Locate the cell with the specified text and output its (X, Y) center coordinate. 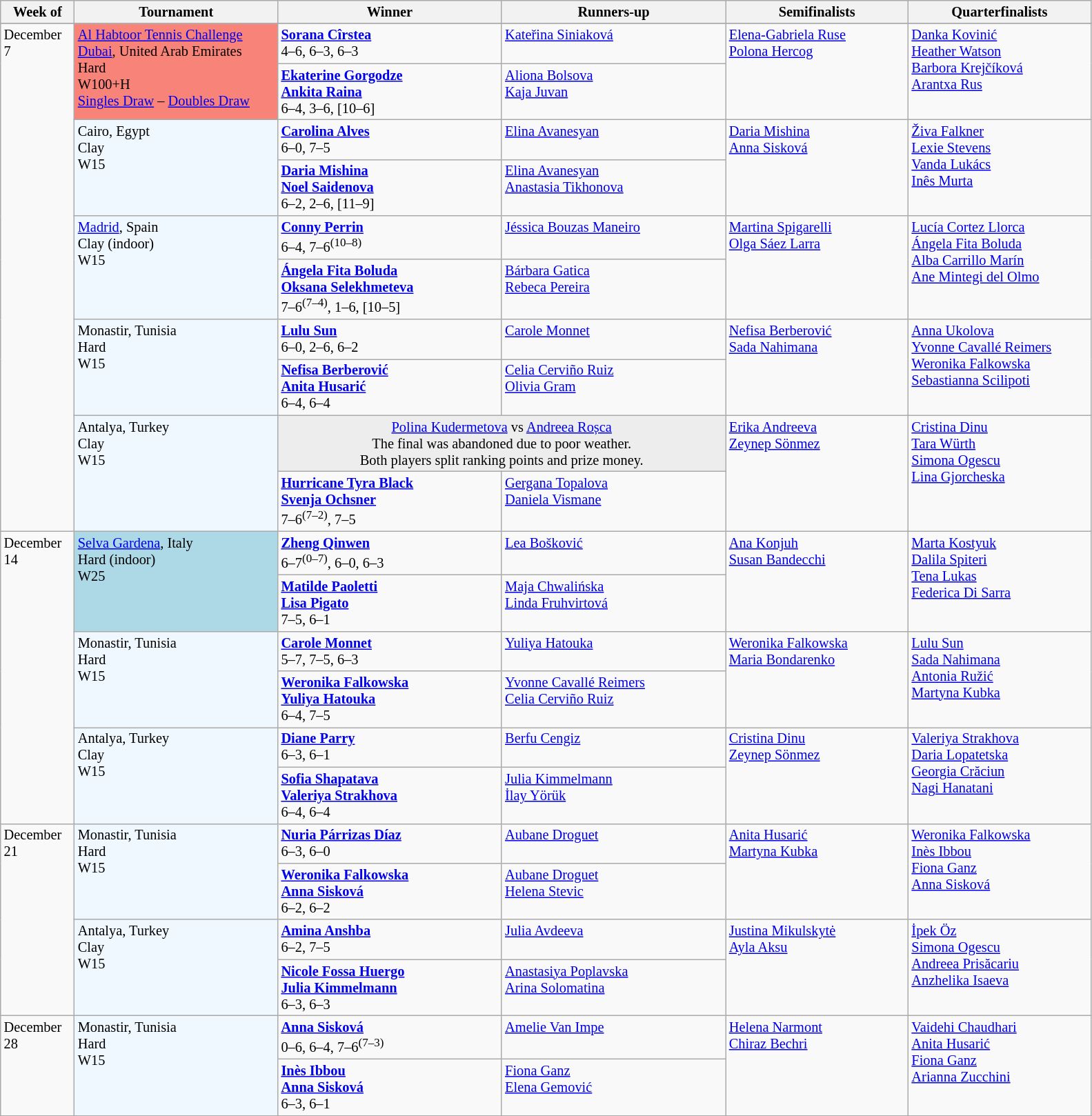
Julia Avdeeva (614, 939)
Carole Monnet (614, 339)
Gergana Topalova Daniela Vismane (614, 502)
Anita Husarić Martyna Kubka (817, 872)
Maja Chwalińska Linda Fruhvirtová (614, 603)
Nefisa Berberović Sada Nahimana (817, 367)
Matilde Paoletti Lisa Pigato 7–5, 6–1 (390, 603)
December 28 (37, 1065)
Carole Monnet 5–7, 7–5, 6–3 (390, 651)
Živa Falkner Lexie Stevens Vanda Lukács Inês Murta (1000, 167)
Runners-up (614, 12)
Weronika Falkowska Anna Sisková 6–2, 6–2 (390, 891)
Conny Perrin 6–4, 7–6(10–8) (390, 237)
Nuria Párrizas Díaz 6–3, 6–0 (390, 844)
December 7 (37, 277)
Lulu Sun 6–0, 2–6, 6–2 (390, 339)
Lucía Cortez Llorca Ángela Fita Boluda Alba Carrillo Marín Ane Mintegi del Olmo (1000, 268)
Madrid, Spain Clay (indoor) W15 (177, 268)
Zheng Qinwen 6–7(0–7), 6–0, 6–3 (390, 553)
Berfu Cengiz (614, 747)
Anna Ukolova Yvonne Cavallé Reimers Weronika Falkowska Sebastianna Scilipoti (1000, 367)
Helena Narmont Chiraz Bechri (817, 1065)
Elina Avanesyan Anastasia Tikhonova (614, 188)
İpek Öz Simona Ogescu Andreea Prisăcariu Anzhelika Isaeva (1000, 967)
Cristina Dinu Zeynep Sönmez (817, 775)
Nicole Fossa Huergo Julia Kimmelmann 6–3, 6–3 (390, 988)
Weronika Falkowska Inès Ibbou Fiona Ganz Anna Sisková (1000, 872)
Week of (37, 12)
Julia Kimmelmann İlay Yörük (614, 795)
Ekaterine Gorgodze Ankita Raina 6–4, 3–6, [10–6] (390, 92)
Elena-Gabriela Ruse Polona Hercog (817, 72)
Amina Anshba 6–2, 7–5 (390, 939)
Al Habtoor Tennis Challenge Dubai, United Arab Emirates Hard W100+H Singles Draw – Doubles Draw (177, 72)
Marta Kostyuk Dalila Spiteri Tena Lukas Federica Di Sarra (1000, 581)
Carolina Alves 6–0, 7–5 (390, 139)
Danka Kovinić Heather Watson Barbora Krejčíková Arantxa Rus (1000, 72)
Hurricane Tyra Black Svenja Ochsner 7–6(7–2), 7–5 (390, 502)
Selva Gardena, Italy Hard (indoor) W25 (177, 581)
Yuliya Hatouka (614, 651)
Diane Parry 6–3, 6–1 (390, 747)
Martina Spigarelli Olga Sáez Larra (817, 268)
Amelie Van Impe (614, 1037)
Nefisa Berberović Anita Husarić 6–4, 6–4 (390, 387)
Fiona Ganz Elena Gemović (614, 1087)
Celia Cerviño Ruiz Olivia Gram (614, 387)
Ana Konjuh Susan Bandecchi (817, 581)
Lulu Sun Sada Nahimana Antonia Ružić Martyna Kubka (1000, 679)
Aubane Droguet Helena Stevic (614, 891)
Anna Sisková 0–6, 6–4, 7–6(7–3) (390, 1037)
Daria Mishina Noel Saidenova 6–2, 2–6, [11–9] (390, 188)
Vaidehi Chaudhari Anita Husarić Fiona Ganz Arianna Zucchini (1000, 1065)
December 21 (37, 920)
Polina Kudermetova vs Andreea Roșca The final was abandoned due to poor weather. Both players split ranking points and prize money. (502, 444)
Sorana Cîrstea 4–6, 6–3, 6–3 (390, 43)
Anastasiya Poplavska Arina Solomatina (614, 988)
Elina Avanesyan (614, 139)
Semifinalists (817, 12)
December 14 (37, 677)
Weronika Falkowska Yuliya Hatouka 6–4, 7–5 (390, 699)
Yvonne Cavallé Reimers Celia Cerviño Ruiz (614, 699)
Sofia Shapatava Valeriya Strakhova 6–4, 6–4 (390, 795)
Bárbara Gatica Rebeca Pereira (614, 290)
Weronika Falkowska Maria Bondarenko (817, 679)
Kateřina Siniaková (614, 43)
Aliona Bolsova Kaja Juvan (614, 92)
Lea Bošković (614, 553)
Jéssica Bouzas Maneiro (614, 237)
Erika Andreeva Zeynep Sönmez (817, 473)
Winner (390, 12)
Daria Mishina Anna Sisková (817, 167)
Quarterfinalists (1000, 12)
Aubane Droguet (614, 844)
Cristina Dinu Tara Würth Simona Ogescu Lina Gjorcheska (1000, 473)
Inès Ibbou Anna Sisková 6–3, 6–1 (390, 1087)
Valeriya Strakhova Daria Lopatetska Georgia Crăciun Nagi Hanatani (1000, 775)
Tournament (177, 12)
Justina Mikulskytė Ayla Aksu (817, 967)
Ángela Fita Boluda Oksana Selekhmeteva 7–6(7–4), 1–6, [10–5] (390, 290)
Cairo, Egypt Clay W15 (177, 167)
